Scan for the cell matching the given text and deliver its [X, Y] coordinate at center. 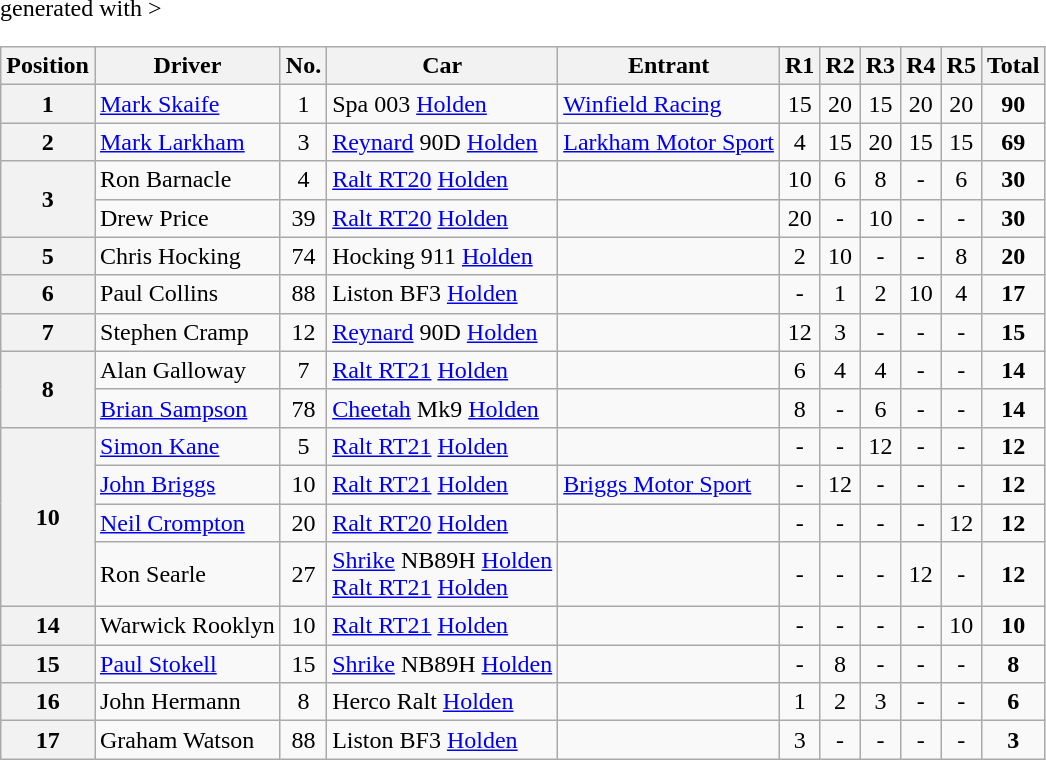
Chris Hocking [187, 256]
Herco Ralt Holden [442, 702]
Drew Price [187, 218]
Total [1013, 66]
Alan Galloway [187, 370]
69 [1013, 142]
39 [303, 218]
90 [1013, 104]
78 [303, 408]
Spa 003 Holden [442, 104]
R2 [840, 66]
Brian Sampson [187, 408]
Car [442, 66]
Ron Barnacle [187, 180]
27 [303, 574]
Cheetah Mk9 Holden [442, 408]
Shrike NB89H HoldenRalt RT21 Holden [442, 574]
Winfield Racing [669, 104]
16 [48, 702]
Stephen Cramp [187, 332]
Driver [187, 66]
Shrike NB89H Holden [442, 664]
Hocking 911 Holden [442, 256]
Graham Watson [187, 740]
Ron Searle [187, 574]
Larkham Motor Sport [669, 142]
Briggs Motor Sport [669, 484]
John Hermann [187, 702]
R5 [961, 66]
Position [48, 66]
Paul Stokell [187, 664]
Entrant [669, 66]
Paul Collins [187, 294]
R4 [921, 66]
R1 [799, 66]
74 [303, 256]
John Briggs [187, 484]
Simon Kane [187, 446]
Neil Crompton [187, 523]
Mark Larkham [187, 142]
No. [303, 66]
Mark Skaife [187, 104]
Warwick Rooklyn [187, 626]
R3 [880, 66]
